From the cell containing the given text, extract its center point as (x, y) coordinate. 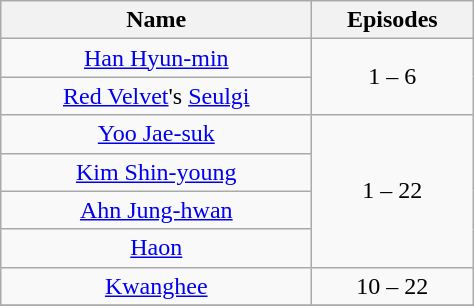
Yoo Jae-suk (156, 134)
Kim Shin-young (156, 172)
Name (156, 20)
10 – 22 (392, 286)
Ahn Jung-hwan (156, 210)
Kwanghee (156, 286)
Red Velvet's Seulgi (156, 96)
Haon (156, 248)
Han Hyun-min (156, 58)
Episodes (392, 20)
1 – 22 (392, 191)
1 – 6 (392, 77)
